Detect which cell encompasses the target text, then output its [X, Y] center coordinate. 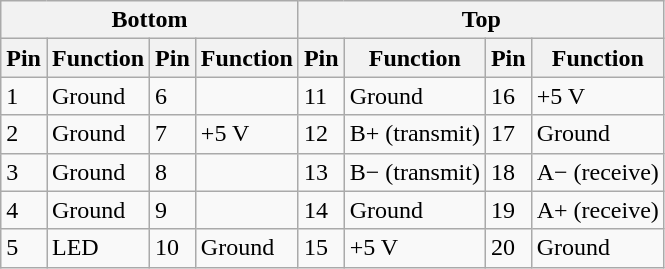
2 [24, 134]
6 [173, 96]
8 [173, 172]
14 [321, 210]
19 [508, 210]
A− (receive) [598, 172]
4 [24, 210]
18 [508, 172]
1 [24, 96]
20 [508, 248]
A+ (receive) [598, 210]
Bottom [150, 20]
13 [321, 172]
5 [24, 248]
LED [98, 248]
9 [173, 210]
Top [481, 20]
16 [508, 96]
12 [321, 134]
B− (transmit) [414, 172]
17 [508, 134]
11 [321, 96]
15 [321, 248]
3 [24, 172]
7 [173, 134]
10 [173, 248]
B+ (transmit) [414, 134]
